Find where the given text appears and provide that cell's center as (x, y) coordinate. 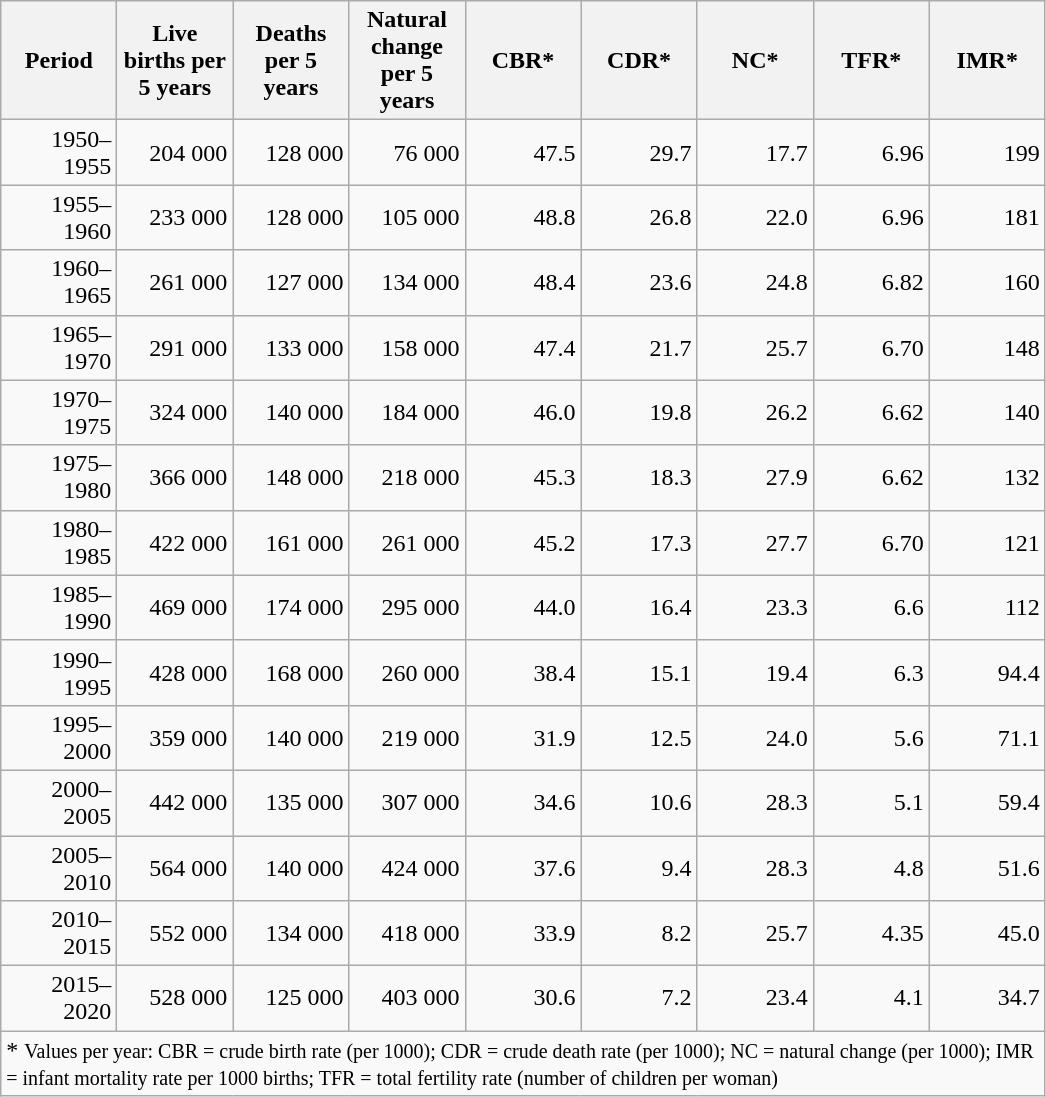
181 (987, 218)
37.6 (523, 868)
17.3 (639, 542)
4.1 (871, 998)
112 (987, 608)
Natural change per 5 years (407, 60)
174 000 (291, 608)
359 000 (175, 738)
15.1 (639, 672)
1960–1965 (59, 282)
6.3 (871, 672)
7.2 (639, 998)
1990–1995 (59, 672)
6.82 (871, 282)
1985–1990 (59, 608)
26.8 (639, 218)
2010–2015 (59, 934)
45.0 (987, 934)
121 (987, 542)
158 000 (407, 348)
1995–2000 (59, 738)
125 000 (291, 998)
94.4 (987, 672)
Period (59, 60)
5.6 (871, 738)
21.7 (639, 348)
184 000 (407, 412)
44.0 (523, 608)
IMR* (987, 60)
23.4 (755, 998)
Deaths per 5 years (291, 60)
366 000 (175, 478)
528 000 (175, 998)
24.8 (755, 282)
CBR* (523, 60)
199 (987, 152)
218 000 (407, 478)
127 000 (291, 282)
71.1 (987, 738)
33.9 (523, 934)
424 000 (407, 868)
NC* (755, 60)
TFR* (871, 60)
29.7 (639, 152)
422 000 (175, 542)
10.6 (639, 802)
418 000 (407, 934)
12.5 (639, 738)
6.6 (871, 608)
5.1 (871, 802)
2000–2005 (59, 802)
133 000 (291, 348)
233 000 (175, 218)
Live births per 5 years (175, 60)
8.2 (639, 934)
48.4 (523, 282)
469 000 (175, 608)
1975–1980 (59, 478)
38.4 (523, 672)
219 000 (407, 738)
148 (987, 348)
161 000 (291, 542)
23.6 (639, 282)
324 000 (175, 412)
4.8 (871, 868)
47.5 (523, 152)
45.3 (523, 478)
307 000 (407, 802)
168 000 (291, 672)
204 000 (175, 152)
2015–2020 (59, 998)
30.6 (523, 998)
27.7 (755, 542)
1980–1985 (59, 542)
403 000 (407, 998)
22.0 (755, 218)
148 000 (291, 478)
59.4 (987, 802)
564 000 (175, 868)
19.8 (639, 412)
23.3 (755, 608)
105 000 (407, 218)
27.9 (755, 478)
48.8 (523, 218)
1970–1975 (59, 412)
19.4 (755, 672)
24.0 (755, 738)
18.3 (639, 478)
51.6 (987, 868)
1955–1960 (59, 218)
47.4 (523, 348)
34.6 (523, 802)
34.7 (987, 998)
4.35 (871, 934)
260 000 (407, 672)
135 000 (291, 802)
9.4 (639, 868)
CDR* (639, 60)
1965–1970 (59, 348)
76 000 (407, 152)
552 000 (175, 934)
140 (987, 412)
16.4 (639, 608)
132 (987, 478)
442 000 (175, 802)
26.2 (755, 412)
295 000 (407, 608)
160 (987, 282)
2005–2010 (59, 868)
31.9 (523, 738)
428 000 (175, 672)
1950–1955 (59, 152)
17.7 (755, 152)
291 000 (175, 348)
45.2 (523, 542)
46.0 (523, 412)
